Scan for the cell matching the given text and deliver its (X, Y) coordinate at center. 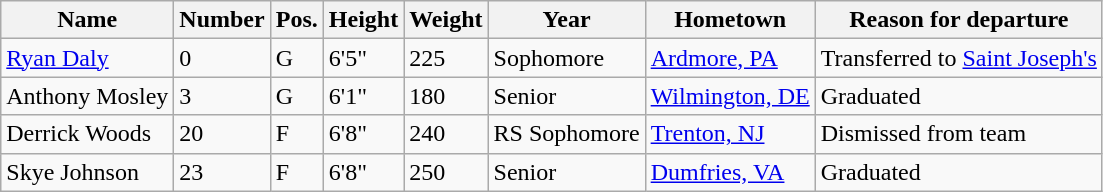
Reason for departure (958, 20)
0 (222, 58)
20 (222, 134)
Sophomore (566, 58)
Ryan Daly (88, 58)
Wilmington, DE (730, 96)
6'5" (363, 58)
Transferred to Saint Joseph's (958, 58)
Skye Johnson (88, 172)
6'1" (363, 96)
23 (222, 172)
Derrick Woods (88, 134)
Anthony Mosley (88, 96)
250 (446, 172)
240 (446, 134)
RS Sophomore (566, 134)
Year (566, 20)
225 (446, 58)
3 (222, 96)
Height (363, 20)
Weight (446, 20)
Number (222, 20)
Hometown (730, 20)
Trenton, NJ (730, 134)
180 (446, 96)
Ardmore, PA (730, 58)
Dismissed from team (958, 134)
Dumfries, VA (730, 172)
Name (88, 20)
Pos. (296, 20)
